Extract the (X, Y) coordinate from the center of the cell holding the provided text.  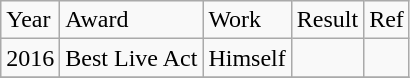
Work (247, 20)
2016 (30, 58)
Himself (247, 58)
Award (132, 20)
Year (30, 20)
Ref (387, 20)
Result (327, 20)
Best Live Act (132, 58)
